Return [X, Y] of the center of cell containing provided text 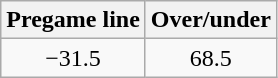
68.5 [210, 58]
Over/under [210, 20]
Pregame line [74, 20]
−31.5 [74, 58]
